For the text-containing cell, return its midpoint in (x, y) coordinate format. 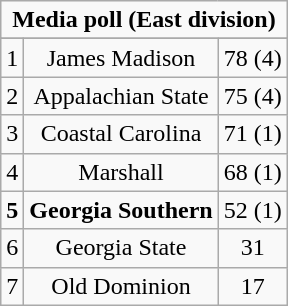
2 (12, 96)
17 (252, 286)
3 (12, 134)
Georgia Southern (121, 210)
75 (4) (252, 96)
5 (12, 210)
Old Dominion (121, 286)
68 (1) (252, 172)
Coastal Carolina (121, 134)
Appalachian State (121, 96)
Marshall (121, 172)
78 (4) (252, 58)
52 (1) (252, 210)
James Madison (121, 58)
7 (12, 286)
4 (12, 172)
6 (12, 248)
31 (252, 248)
71 (1) (252, 134)
Georgia State (121, 248)
1 (12, 58)
Media poll (East division) (144, 20)
